Pinpoint the cell where the given text exists, returning its [X, Y] midpoint coordinate. 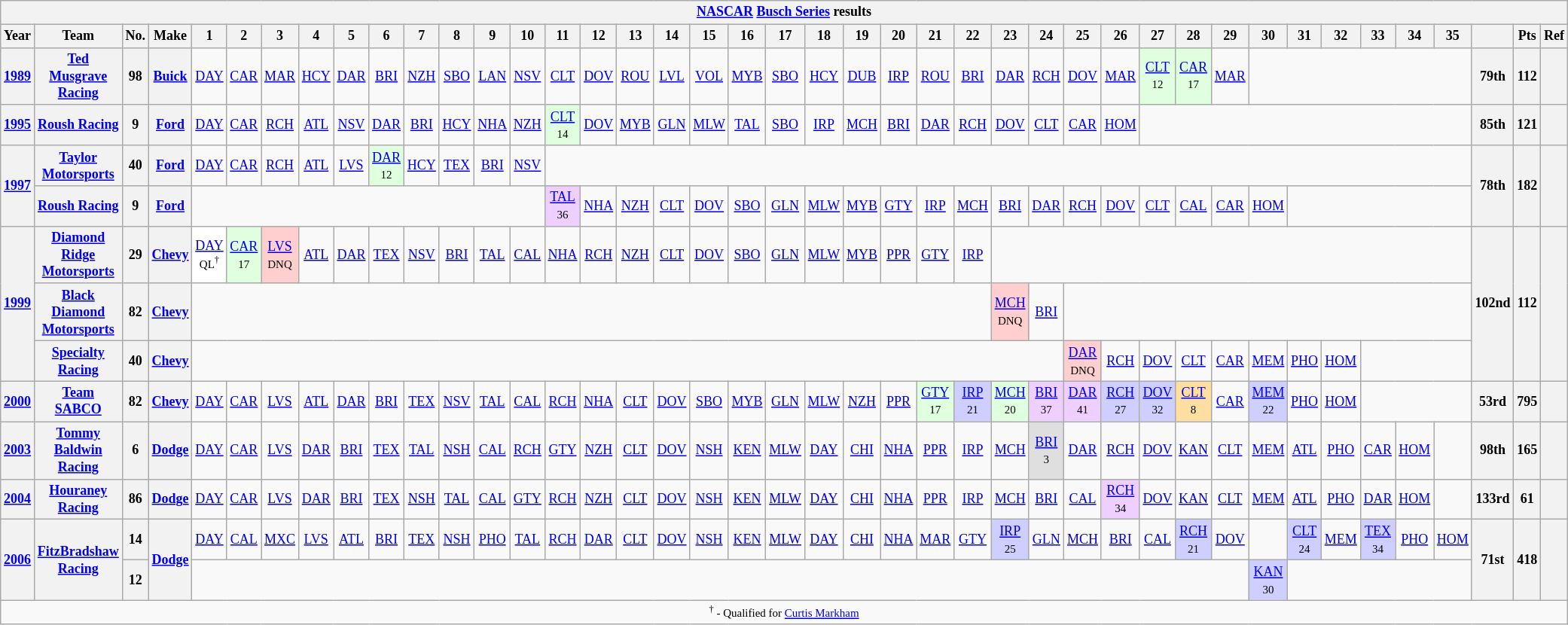
CLT14 [563, 125]
1 [209, 36]
13 [636, 36]
165 [1527, 450]
IRP25 [1010, 540]
1995 [18, 125]
20 [898, 36]
133rd [1493, 499]
102nd [1493, 303]
MXC [280, 540]
25 [1083, 36]
Year [18, 36]
GTY17 [935, 401]
33 [1378, 36]
MCH20 [1010, 401]
Buick [170, 76]
17 [785, 36]
IRP21 [973, 401]
26 [1121, 36]
NASCAR Busch Series results [785, 12]
DAYQL† [209, 255]
Ted Musgrave Racing [78, 76]
53rd [1493, 401]
No. [136, 36]
2 [244, 36]
MCHDNQ [1010, 312]
Ref [1554, 36]
RCH27 [1121, 401]
2000 [18, 401]
4 [316, 36]
2006 [18, 560]
121 [1527, 125]
1999 [18, 303]
11 [563, 36]
79th [1493, 76]
DUB [862, 76]
RCH21 [1194, 540]
LVSDNQ [280, 255]
BRI37 [1047, 401]
71st [1493, 560]
7 [422, 36]
2003 [18, 450]
78th [1493, 185]
2004 [18, 499]
1989 [18, 76]
85th [1493, 125]
Black Diamond Motorsports [78, 312]
RCH34 [1121, 499]
27 [1158, 36]
Pts [1527, 36]
LAN [493, 76]
182 [1527, 185]
Houraney Racing [78, 499]
FitzBradshaw Racing [78, 560]
795 [1527, 401]
CLT8 [1194, 401]
LVL [672, 76]
19 [862, 36]
22 [973, 36]
5 [351, 36]
32 [1341, 36]
TEX34 [1378, 540]
Taylor Motorsports [78, 166]
35 [1454, 36]
28 [1194, 36]
16 [747, 36]
DARDNQ [1083, 361]
30 [1268, 36]
CLT24 [1304, 540]
CLT12 [1158, 76]
98th [1493, 450]
15 [709, 36]
10 [527, 36]
VOL [709, 76]
24 [1047, 36]
61 [1527, 499]
DAR12 [387, 166]
MEM22 [1268, 401]
8 [456, 36]
Make [170, 36]
3 [280, 36]
1997 [18, 185]
DOV32 [1158, 401]
34 [1414, 36]
418 [1527, 560]
Tommy Baldwin Racing [78, 450]
21 [935, 36]
Specialty Racing [78, 361]
86 [136, 499]
Team SABCO [78, 401]
† - Qualified for Curtis Markham [785, 612]
KAN30 [1268, 580]
Diamond Ridge Motorsports [78, 255]
98 [136, 76]
BRI3 [1047, 450]
DAR41 [1083, 401]
Team [78, 36]
31 [1304, 36]
23 [1010, 36]
18 [824, 36]
TAL36 [563, 206]
